Return (x, y) of the center of cell containing provided text 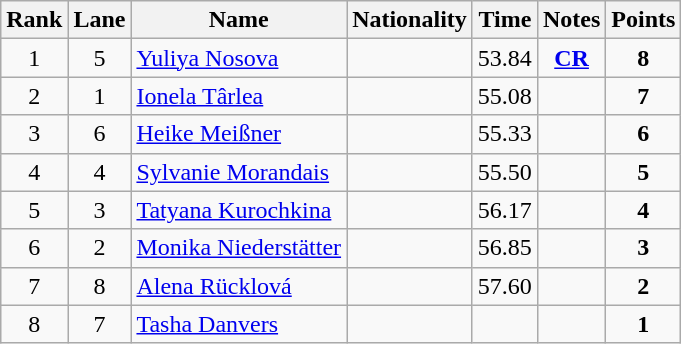
Heike Meißner (239, 134)
Yuliya Nosova (239, 58)
Monika Niederstätter (239, 248)
56.85 (504, 248)
Lane (100, 20)
Tasha Danvers (239, 324)
57.60 (504, 286)
Tatyana Kurochkina (239, 210)
Ionela Târlea (239, 96)
Nationality (410, 20)
Rank (34, 20)
53.84 (504, 58)
Sylvanie Morandais (239, 172)
55.50 (504, 172)
Alena Rücklová (239, 286)
Notes (571, 20)
56.17 (504, 210)
55.08 (504, 96)
Name (239, 20)
55.33 (504, 134)
CR (571, 58)
Time (504, 20)
Points (644, 20)
